Extract the (x, y) coordinate from the center of the cell holding the provided text.  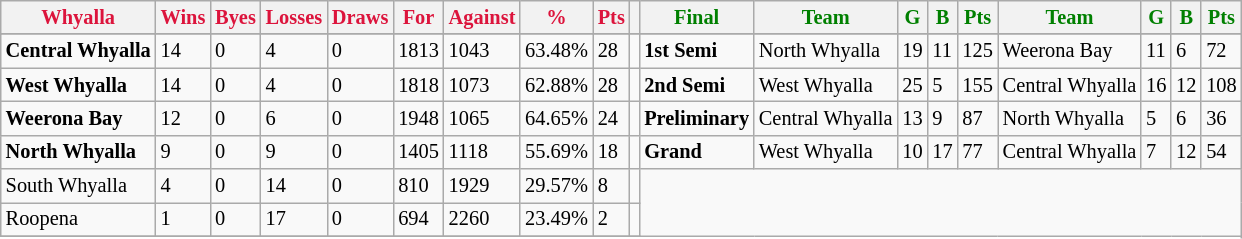
64.65% (556, 118)
18 (612, 152)
1118 (482, 152)
1043 (482, 51)
62.88% (556, 85)
1813 (418, 51)
Losses (294, 17)
1065 (482, 118)
63.48% (556, 51)
% (556, 17)
36 (1221, 118)
1929 (482, 186)
Roopena (78, 219)
7 (1156, 152)
Grand (696, 152)
Final (696, 17)
1 (184, 219)
8 (612, 186)
55.69% (556, 152)
155 (977, 85)
1948 (418, 118)
South Whyalla (78, 186)
24 (612, 118)
694 (418, 219)
13 (912, 118)
Against (482, 17)
1405 (418, 152)
2260 (482, 219)
77 (977, 152)
72 (1221, 51)
108 (1221, 85)
125 (977, 51)
54 (1221, 152)
For (418, 17)
Whyalla (78, 17)
87 (977, 118)
Preliminary (696, 118)
Wins (184, 17)
Byes (235, 17)
10 (912, 152)
Draws (360, 17)
2nd Semi (696, 85)
23.49% (556, 219)
19 (912, 51)
810 (418, 186)
2 (612, 219)
25 (912, 85)
29.57% (556, 186)
16 (1156, 85)
1073 (482, 85)
1st Semi (696, 51)
1818 (418, 85)
